Identify which cell holds the provided text, then report its (x, y) central coordinate. 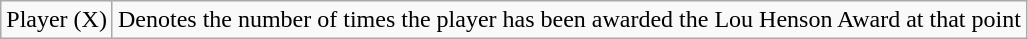
Player (X) (57, 20)
Denotes the number of times the player has been awarded the Lou Henson Award at that point (569, 20)
